From the cell containing the given text, extract its center point as [x, y] coordinate. 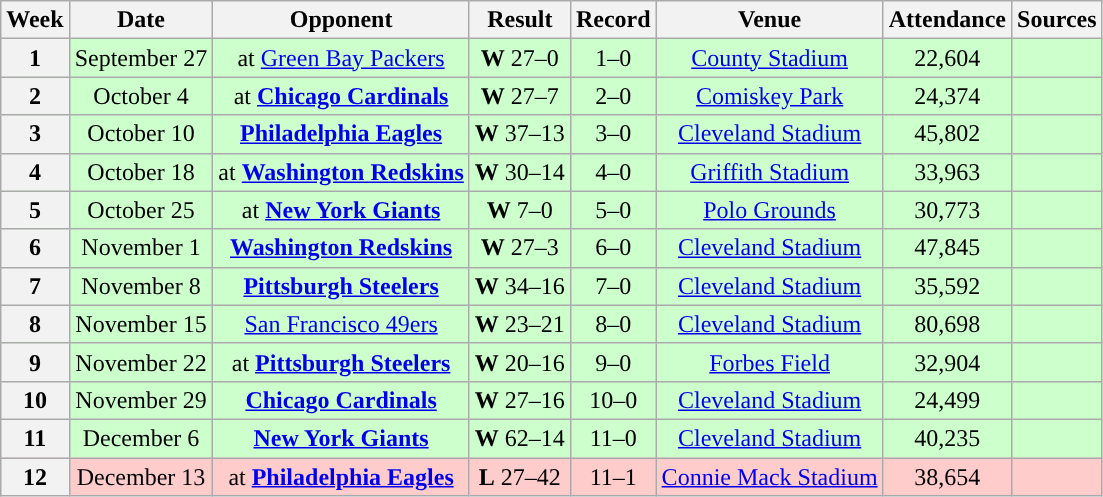
40,235 [947, 438]
at Green Bay Packers [341, 58]
W 37–13 [520, 134]
11–0 [613, 438]
November 8 [141, 286]
November 29 [141, 400]
30,773 [947, 210]
November 15 [141, 324]
L 27–42 [520, 477]
at Chicago Cardinals [341, 96]
Sources [1058, 20]
1–0 [613, 58]
8–0 [613, 324]
Forbes Field [770, 362]
at Philadelphia Eagles [341, 477]
45,802 [947, 134]
Result [520, 20]
Attendance [947, 20]
33,963 [947, 172]
12 [35, 477]
October 4 [141, 96]
Polo Grounds [770, 210]
Week [35, 20]
Chicago Cardinals [341, 400]
1 [35, 58]
8 [35, 324]
3 [35, 134]
2–0 [613, 96]
at New York Giants [341, 210]
County Stadium [770, 58]
November 1 [141, 248]
4 [35, 172]
Philadelphia Eagles [341, 134]
32,904 [947, 362]
Griffith Stadium [770, 172]
11 [35, 438]
W 34–16 [520, 286]
December 13 [141, 477]
Date [141, 20]
San Francisco 49ers [341, 324]
Pittsburgh Steelers [341, 286]
47,845 [947, 248]
80,698 [947, 324]
9–0 [613, 362]
October 18 [141, 172]
October 25 [141, 210]
10 [35, 400]
24,499 [947, 400]
6 [35, 248]
W 7–0 [520, 210]
35,592 [947, 286]
7–0 [613, 286]
22,604 [947, 58]
W 30–14 [520, 172]
at Pittsburgh Steelers [341, 362]
November 22 [141, 362]
at Washington Redskins [341, 172]
W 27–0 [520, 58]
7 [35, 286]
December 6 [141, 438]
38,654 [947, 477]
2 [35, 96]
4–0 [613, 172]
W 23–21 [520, 324]
Venue [770, 20]
Connie Mack Stadium [770, 477]
W 27–3 [520, 248]
3–0 [613, 134]
W 20–16 [520, 362]
W 27–16 [520, 400]
Washington Redskins [341, 248]
September 27 [141, 58]
W 27–7 [520, 96]
Record [613, 20]
October 10 [141, 134]
5–0 [613, 210]
5 [35, 210]
New York Giants [341, 438]
Comiskey Park [770, 96]
6–0 [613, 248]
W 62–14 [520, 438]
Opponent [341, 20]
9 [35, 362]
11–1 [613, 477]
24,374 [947, 96]
10–0 [613, 400]
